Output the [x, y] coordinate of the center of the cell containing the given text.  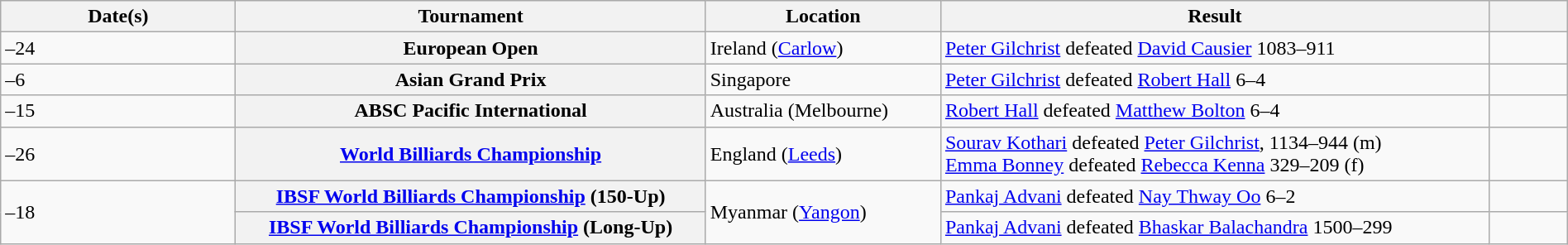
Robert Hall defeated Matthew Bolton 6–4 [1214, 111]
England (Leeds) [823, 154]
World Billiards Championship [471, 154]
Location [823, 17]
Ireland (Carlow) [823, 48]
–18 [118, 212]
Peter Gilchrist defeated Robert Hall 6–4 [1214, 79]
–26 [118, 154]
Tournament [471, 17]
IBSF World Billiards Championship (Long-Up) [471, 228]
Result [1214, 17]
–15 [118, 111]
–6 [118, 79]
–24 [118, 48]
ABSC Pacific International [471, 111]
Singapore [823, 79]
Australia (Melbourne) [823, 111]
European Open [471, 48]
Asian Grand Prix [471, 79]
Peter Gilchrist defeated David Causier 1083–911 [1214, 48]
IBSF World Billiards Championship (150-Up) [471, 196]
Date(s) [118, 17]
Pankaj Advani defeated Bhaskar Balachandra 1500–299 [1214, 228]
Sourav Kothari defeated Peter Gilchrist, 1134–944 (m) Emma Bonney defeated Rebecca Kenna 329–209 (f) [1214, 154]
Pankaj Advani defeated Nay Thway Oo 6–2 [1214, 196]
Myanmar (Yangon) [823, 212]
